Pinpoint the cell where the given text exists, returning its (x, y) midpoint coordinate. 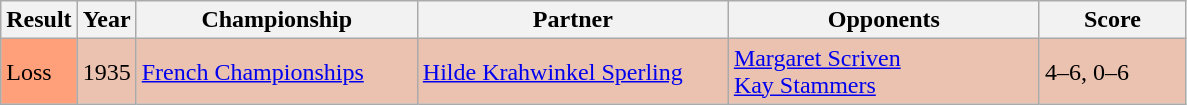
Championship (276, 20)
Loss (39, 72)
Opponents (884, 20)
4–6, 0–6 (1112, 72)
Result (39, 20)
Partner (572, 20)
Hilde Krahwinkel Sperling (572, 72)
French Championships (276, 72)
Margaret Scriven Kay Stammers (884, 72)
Year (106, 20)
1935 (106, 72)
Score (1112, 20)
